Return the (x, y) coordinate for the center point of the cell that contains the specified text.  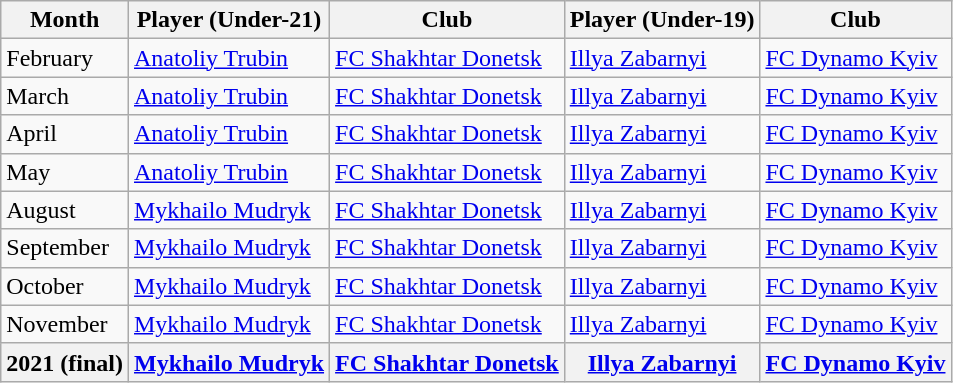
September (65, 248)
August (65, 210)
Player (Under-21) (228, 20)
March (65, 96)
May (65, 172)
Player (Under-19) (662, 20)
February (65, 58)
November (65, 324)
April (65, 134)
October (65, 286)
2021 (final) (65, 362)
Month (65, 20)
